Extract the (X, Y) coordinate from the center of the cell holding the provided text.  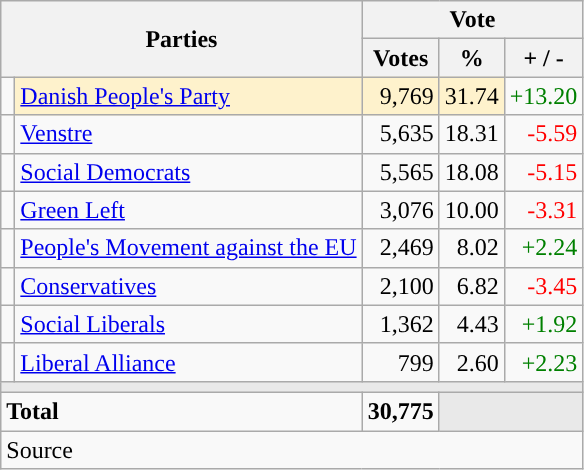
+2.23 (544, 362)
5,565 (400, 172)
-3.31 (544, 210)
5,635 (400, 134)
2,469 (400, 248)
18.08 (472, 172)
Total (182, 411)
Vote (472, 20)
2,100 (400, 286)
2.60 (472, 362)
18.31 (472, 134)
30,775 (400, 411)
1,362 (400, 324)
-5.15 (544, 172)
People's Movement against the EU (188, 248)
Conservatives (188, 286)
Liberal Alliance (188, 362)
+1.92 (544, 324)
Danish People's Party (188, 96)
Social Liberals (188, 324)
10.00 (472, 210)
9,769 (400, 96)
+ / - (544, 58)
+2.24 (544, 248)
Green Left (188, 210)
4.43 (472, 324)
% (472, 58)
Parties (182, 39)
3,076 (400, 210)
Votes (400, 58)
Source (292, 449)
-5.59 (544, 134)
-3.45 (544, 286)
8.02 (472, 248)
Social Democrats (188, 172)
31.74 (472, 96)
799 (400, 362)
Venstre (188, 134)
+13.20 (544, 96)
6.82 (472, 286)
